Return [X, Y] of the center of cell containing provided text 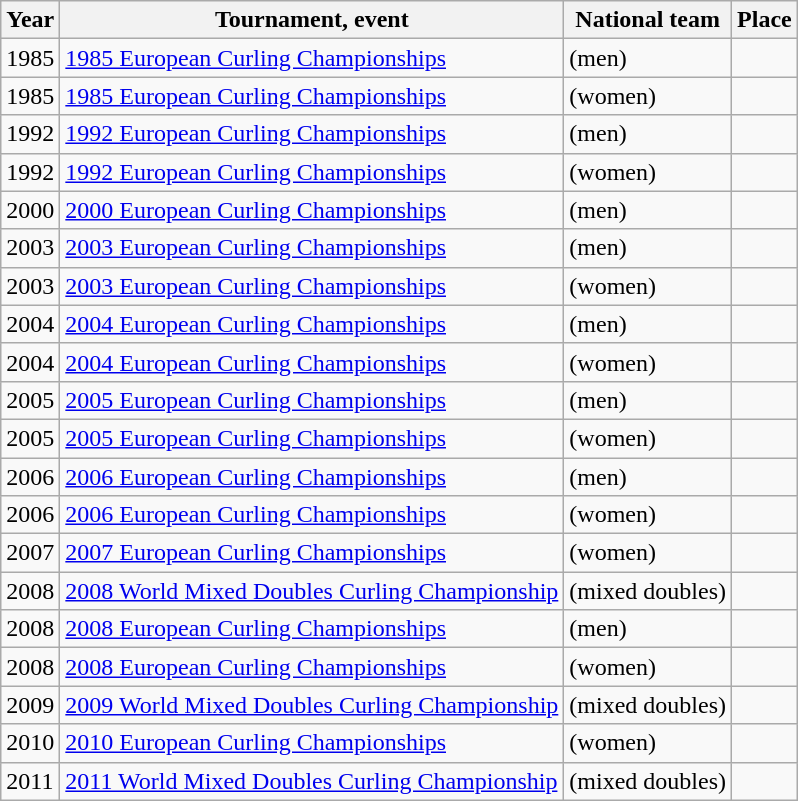
2011 [30, 781]
2007 European Curling Championships [312, 553]
2009 [30, 705]
2000 [30, 210]
Place [765, 20]
2009 World Mixed Doubles Curling Championship [312, 705]
2007 [30, 553]
2000 European Curling Championships [312, 210]
Year [30, 20]
2010 European Curling Championships [312, 743]
National team [648, 20]
Tournament, event [312, 20]
2011 World Mixed Doubles Curling Championship [312, 781]
2008 World Mixed Doubles Curling Championship [312, 591]
2010 [30, 743]
